Locate the cell with the specified text and output its [x, y] center coordinate. 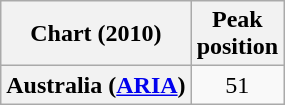
Australia (ARIA) [96, 85]
51 [237, 85]
Peakposition [237, 34]
Chart (2010) [96, 34]
